Provide the (x, y) coordinate of the cell's center where the given text is located.  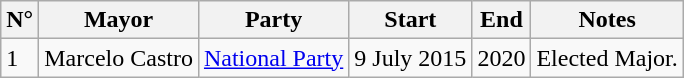
9 July 2015 (410, 58)
Start (410, 20)
End (502, 20)
Elected Major. (607, 58)
1 (20, 58)
Marcelo Castro (119, 58)
N° (20, 20)
Party (273, 20)
2020 (502, 58)
Mayor (119, 20)
Notes (607, 20)
National Party (273, 58)
